Output the (X, Y) coordinate of the center of the cell containing the given text.  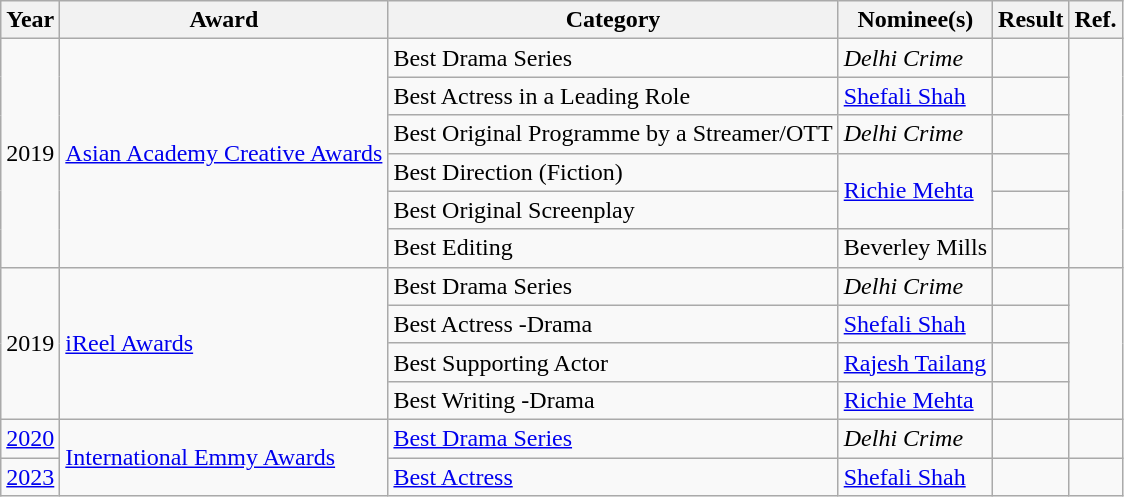
Rajesh Tailang (915, 362)
Best Actress (613, 477)
International Emmy Awards (224, 457)
Beverley Mills (915, 248)
Ref. (1096, 20)
Asian Academy Creative Awards (224, 153)
2023 (30, 477)
Best Direction (Fiction) (613, 172)
Result (1031, 20)
Nominee(s) (915, 20)
Category (613, 20)
Best Actress -Drama (613, 324)
Best Supporting Actor (613, 362)
Award (224, 20)
2020 (30, 438)
Best Writing -Drama (613, 400)
Best Actress in a Leading Role (613, 96)
Best Editing (613, 248)
Year (30, 20)
Best Original Programme by a Streamer/OTT (613, 134)
Best Original Screenplay (613, 210)
iReel Awards (224, 343)
